From the cell containing the given text, extract its center point as [x, y] coordinate. 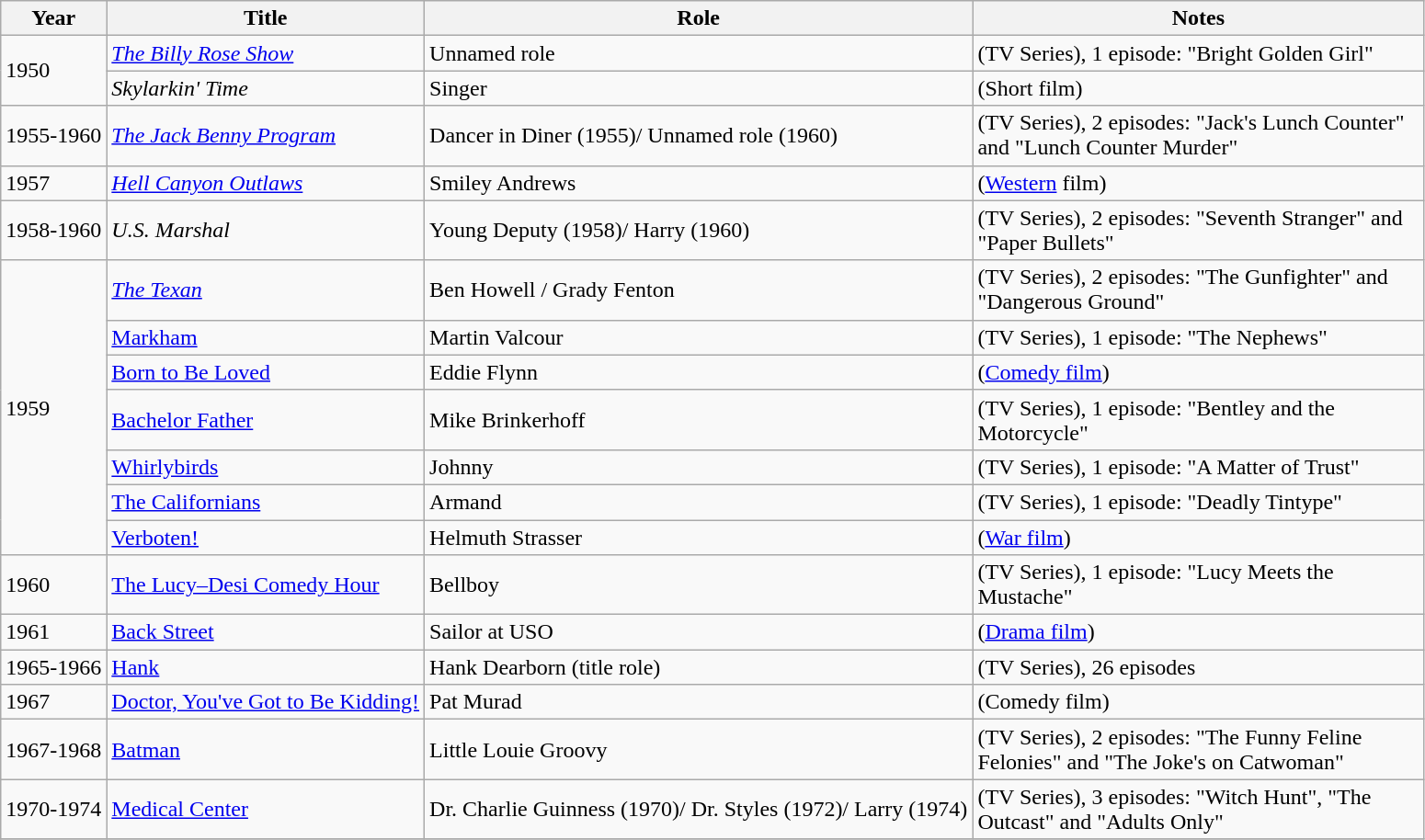
(TV Series), 1 episode: "Bentley and the Motorcycle" [1199, 419]
Little Louie Groovy [699, 750]
The Billy Rose Show [266, 53]
1967-1968 [53, 750]
The Lucy–Desi Comedy Hour [266, 585]
Bachelor Father [266, 419]
1955-1960 [53, 136]
Johnny [699, 467]
Hank Dearborn (title role) [699, 667]
1967 [53, 702]
Pat Murad [699, 702]
Notes [1199, 18]
1965-1966 [53, 667]
Young Deputy (1958)/ Harry (1960) [699, 230]
(TV Series), 3 episodes: "Witch Hunt", "The Outcast" and "Adults Only" [1199, 809]
(TV Series), 2 episodes: "The Funny Feline Felonies" and "The Joke's on Catwoman" [1199, 750]
Mike Brinkerhoff [699, 419]
Markham [266, 337]
The Texan [266, 290]
Whirlybirds [266, 467]
Armand [699, 502]
(TV Series), 1 episode: "The Nephews" [1199, 337]
Martin Valcour [699, 337]
(TV Series), 2 episodes: "Seventh Stranger" and "Paper Bullets" [1199, 230]
U.S. Marshal [266, 230]
The Jack Benny Program [266, 136]
(TV Series), 26 episodes [1199, 667]
(TV Series), 1 episode: "Bright Golden Girl" [1199, 53]
Medical Center [266, 809]
Singer [699, 88]
1959 [53, 407]
Skylarkin' Time [266, 88]
(TV Series), 1 episode: "Deadly Tintype" [1199, 502]
The Californians [266, 502]
Dancer in Diner (1955)/ Unnamed role (1960) [699, 136]
Helmuth Strasser [699, 538]
(War film) [1199, 538]
Batman [266, 750]
Ben Howell / Grady Fenton [699, 290]
Bellboy [699, 585]
(Western film) [1199, 183]
(TV Series), 2 episodes: "Jack's Lunch Counter" and "Lunch Counter Murder" [1199, 136]
Sailor at USO [699, 632]
Year [53, 18]
(TV Series), 2 episodes: "The Gunfighter" and "Dangerous Ground" [1199, 290]
1970-1974 [53, 809]
1961 [53, 632]
(Drama film) [1199, 632]
Born to Be Loved [266, 372]
1950 [53, 71]
Verboten! [266, 538]
Title [266, 18]
1957 [53, 183]
Role [699, 18]
(TV Series), 1 episode: "Lucy Meets the Mustache" [1199, 585]
Hell Canyon Outlaws [266, 183]
Eddie Flynn [699, 372]
(Short film) [1199, 88]
Unnamed role [699, 53]
Doctor, You've Got to Be Kidding! [266, 702]
Hank [266, 667]
Back Street [266, 632]
1960 [53, 585]
Smiley Andrews [699, 183]
Dr. Charlie Guinness (1970)/ Dr. Styles (1972)/ Larry (1974) [699, 809]
(TV Series), 1 episode: "A Matter of Trust" [1199, 467]
1958-1960 [53, 230]
